Scan for the cell matching the given text and deliver its [X, Y] coordinate at center. 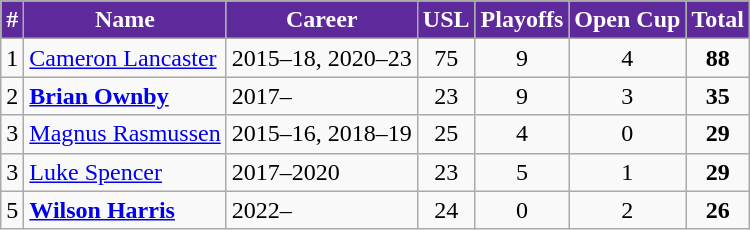
35 [718, 96]
Open Cup [628, 20]
24 [446, 210]
75 [446, 58]
88 [718, 58]
Cameron Lancaster [125, 58]
2022– [322, 210]
USL [446, 20]
# [12, 20]
Playoffs [522, 20]
Name [125, 20]
2015–18, 2020–23 [322, 58]
2017–2020 [322, 172]
Magnus Rasmussen [125, 134]
26 [718, 210]
Brian Ownby [125, 96]
Career [322, 20]
Total [718, 20]
25 [446, 134]
2017– [322, 96]
Wilson Harris [125, 210]
2015–16, 2018–19 [322, 134]
Luke Spencer [125, 172]
